For the text-containing cell, return its midpoint in [X, Y] coordinate format. 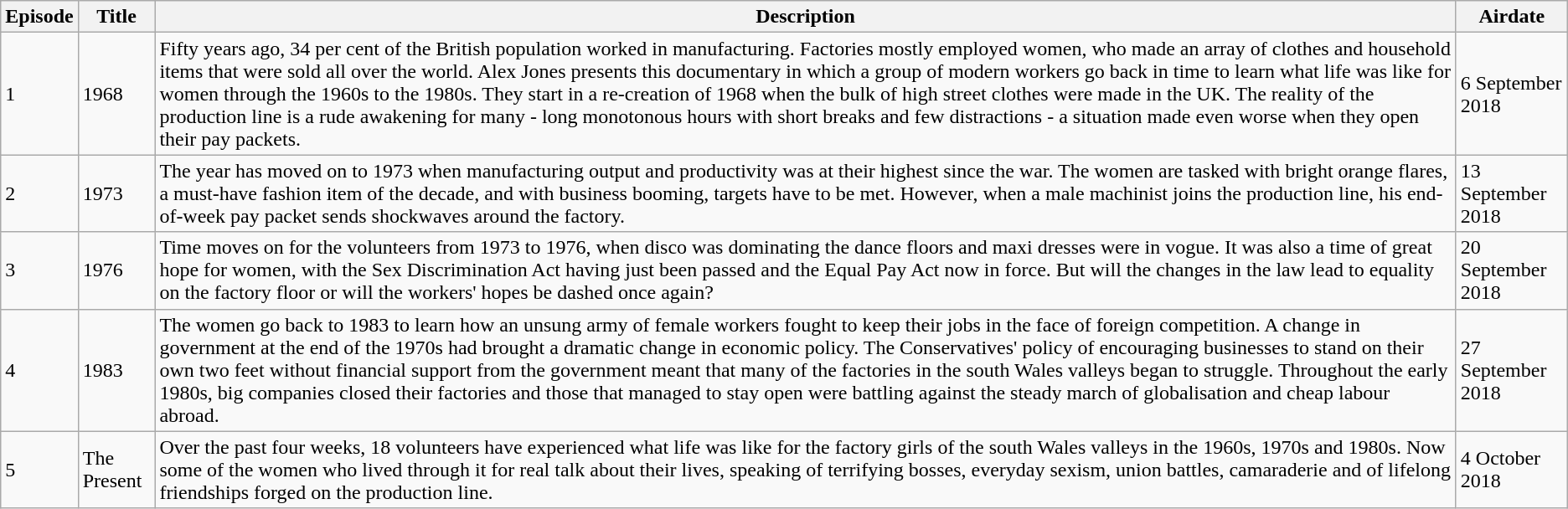
1968 [116, 94]
27 September 2018 [1511, 370]
The Present [116, 470]
13 September 2018 [1511, 193]
3 [39, 270]
1973 [116, 193]
1 [39, 94]
1976 [116, 270]
1983 [116, 370]
20 September 2018 [1511, 270]
Title [116, 17]
Episode [39, 17]
6 September 2018 [1511, 94]
Description [806, 17]
Airdate [1511, 17]
5 [39, 470]
4 October 2018 [1511, 470]
4 [39, 370]
2 [39, 193]
